Extract the [X, Y] coordinate from the center of the cell holding the provided text.  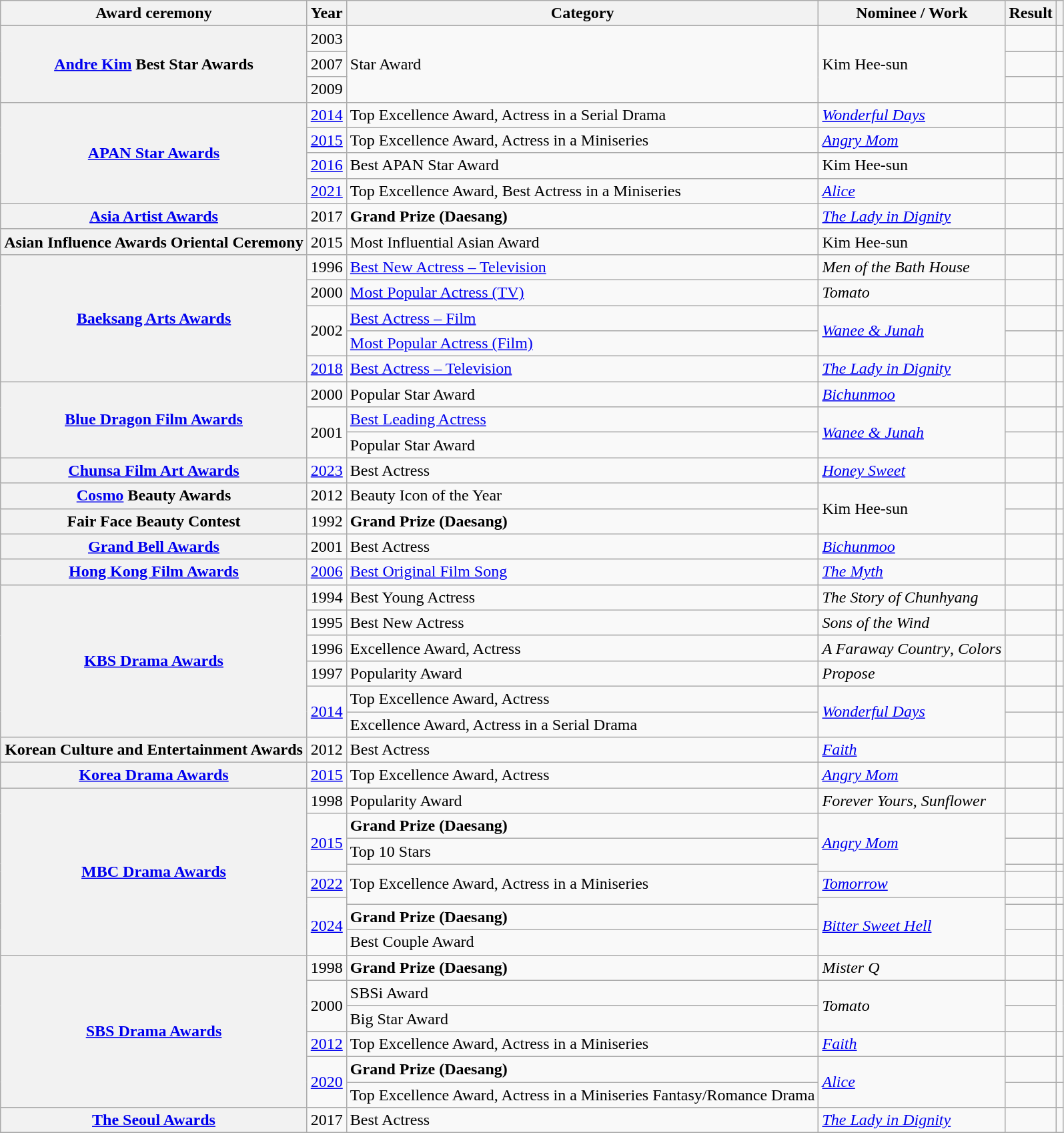
Best New Actress – Television [582, 267]
1994 [327, 597]
Best Couple Award [582, 942]
Forever Yours, Sunflower [912, 801]
Big Star Award [582, 1018]
Excellence Award, Actress [582, 648]
Honey Sweet [912, 470]
Best Original Film Song [582, 572]
2009 [327, 89]
Sons of the Wind [912, 623]
Best Young Actress [582, 597]
SBSi Award [582, 993]
A Faraway Country, Colors [912, 648]
SBS Drama Awards [153, 1031]
Best APAN Star Award [582, 165]
2007 [327, 64]
Most Influential Asian Award [582, 242]
Mister Q [912, 968]
Tomorrow [912, 884]
MBC Drama Awards [153, 871]
Year [327, 13]
Asia Artist Awards [153, 216]
Top Excellence Award, Actress in a Miniseries Fantasy/Romance Drama [582, 1095]
2024 [327, 926]
Cosmo Beauty Awards [153, 496]
Andre Kim Best Star Awards [153, 64]
Top Excellence Award, Best Actress in a Miniseries [582, 191]
Korean Culture and Entertainment Awards [153, 750]
Men of the Bath House [912, 267]
Most Popular Actress (Film) [582, 344]
KBS Drama Awards [153, 661]
2021 [327, 191]
2002 [327, 331]
Nominee / Work [912, 13]
2023 [327, 470]
Blue Dragon Film Awards [153, 420]
Beauty Icon of the Year [582, 496]
Excellence Award, Actress in a Serial Drama [582, 724]
2020 [327, 1082]
Top Excellence Award, Actress in a Serial Drama [582, 115]
2018 [327, 369]
Fair Face Beauty Contest [153, 521]
Hong Kong Film Awards [153, 572]
Best New Actress [582, 623]
Award ceremony [153, 13]
Best Leading Actress [582, 420]
Best Actress – Film [582, 318]
Result [1031, 13]
Best Actress – Television [582, 369]
Propose [912, 673]
Baeksang Arts Awards [153, 318]
APAN Star Awards [153, 153]
Chunsa Film Art Awards [153, 470]
1995 [327, 623]
Most Popular Actress (TV) [582, 292]
2003 [327, 39]
Grand Bell Awards [153, 546]
2006 [327, 572]
Category [582, 13]
The Myth [912, 572]
The Story of Chunhyang [912, 597]
Asian Influence Awards Oriental Ceremony [153, 242]
Star Award [582, 64]
Bitter Sweet Hell [912, 926]
The Seoul Awards [153, 1120]
2016 [327, 165]
2022 [327, 884]
Korea Drama Awards [153, 775]
1992 [327, 521]
Top 10 Stars [582, 851]
1997 [327, 673]
